Detect which cell encompasses the target text, then output its (X, Y) center coordinate. 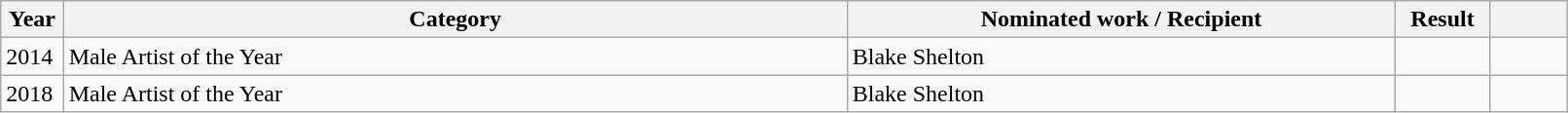
Result (1442, 19)
2018 (32, 94)
Nominated work / Recipient (1121, 19)
Category (456, 19)
2014 (32, 56)
Year (32, 19)
